Pinpoint the cell where the given text exists, returning its (X, Y) midpoint coordinate. 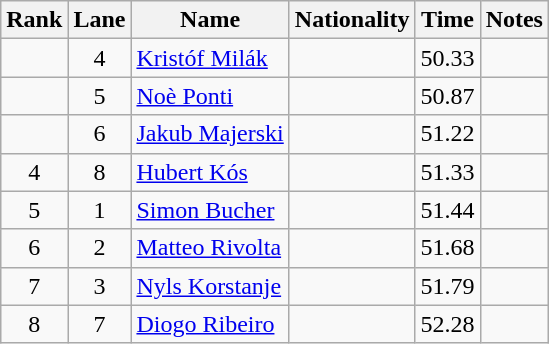
Lane (100, 20)
Time (448, 20)
51.22 (448, 134)
51.79 (448, 286)
Jakub Majerski (210, 134)
Rank (34, 20)
Nationality (352, 20)
Noè Ponti (210, 96)
3 (100, 286)
Simon Bucher (210, 210)
Diogo Ribeiro (210, 324)
50.87 (448, 96)
Name (210, 20)
Notes (514, 20)
51.44 (448, 210)
52.28 (448, 324)
51.68 (448, 248)
1 (100, 210)
50.33 (448, 58)
2 (100, 248)
Hubert Kós (210, 172)
51.33 (448, 172)
Kristóf Milák (210, 58)
Matteo Rivolta (210, 248)
Nyls Korstanje (210, 286)
